Identify which cell holds the provided text, then report its (X, Y) central coordinate. 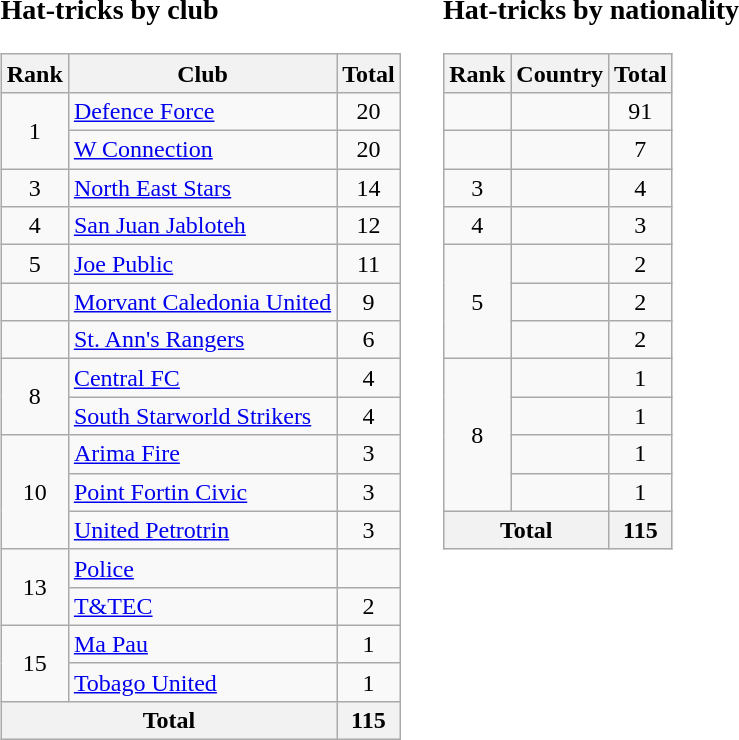
10 (34, 492)
T&TEC (202, 606)
Club (202, 73)
Police (202, 568)
San Juan Jabloteh (202, 226)
Central FC (202, 378)
Tobago United (202, 682)
91 (641, 111)
Country (560, 73)
Morvant Caledonia United (202, 302)
Point Fortin Civic (202, 492)
Joe Public (202, 264)
W Connection (202, 150)
Ma Pau (202, 644)
St. Ann's Rangers (202, 340)
North East Stars (202, 188)
6 (369, 340)
13 (34, 587)
South Starworld Strikers (202, 416)
United Petrotrin (202, 530)
Arima Fire (202, 454)
14 (369, 188)
11 (369, 264)
15 (34, 663)
9 (369, 302)
7 (641, 150)
Defence Force (202, 111)
12 (369, 226)
